Return (X, Y) of the center of cell containing provided text 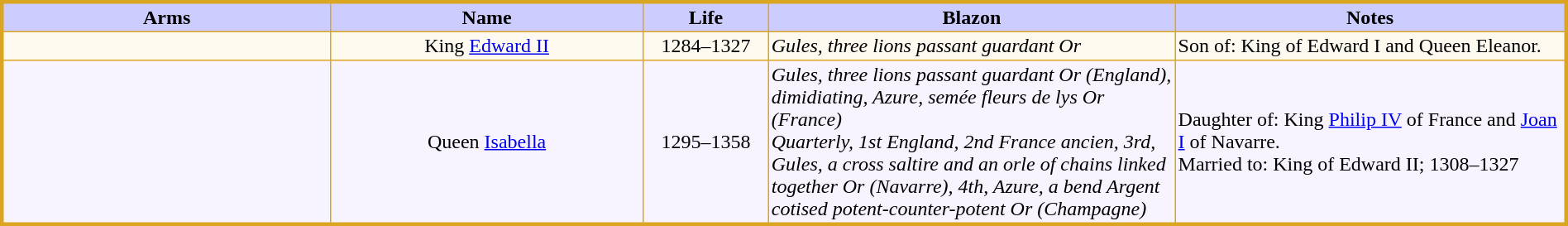
1295–1358 (706, 142)
Queen Isabella (486, 142)
Daughter of: King Philip IV of France and Joan I of Navarre.Married to: King of Edward II; 1308–1327 (1371, 142)
Arms (165, 17)
Name (486, 17)
Son of: King of Edward I and Queen Eleanor. (1371, 46)
Blazon (972, 17)
Notes (1371, 17)
Life (706, 17)
King Edward II (486, 46)
Gules, three lions passant guardant Or (972, 46)
1284–1327 (706, 46)
